Pinpoint the cell where the given text exists, returning its (x, y) midpoint coordinate. 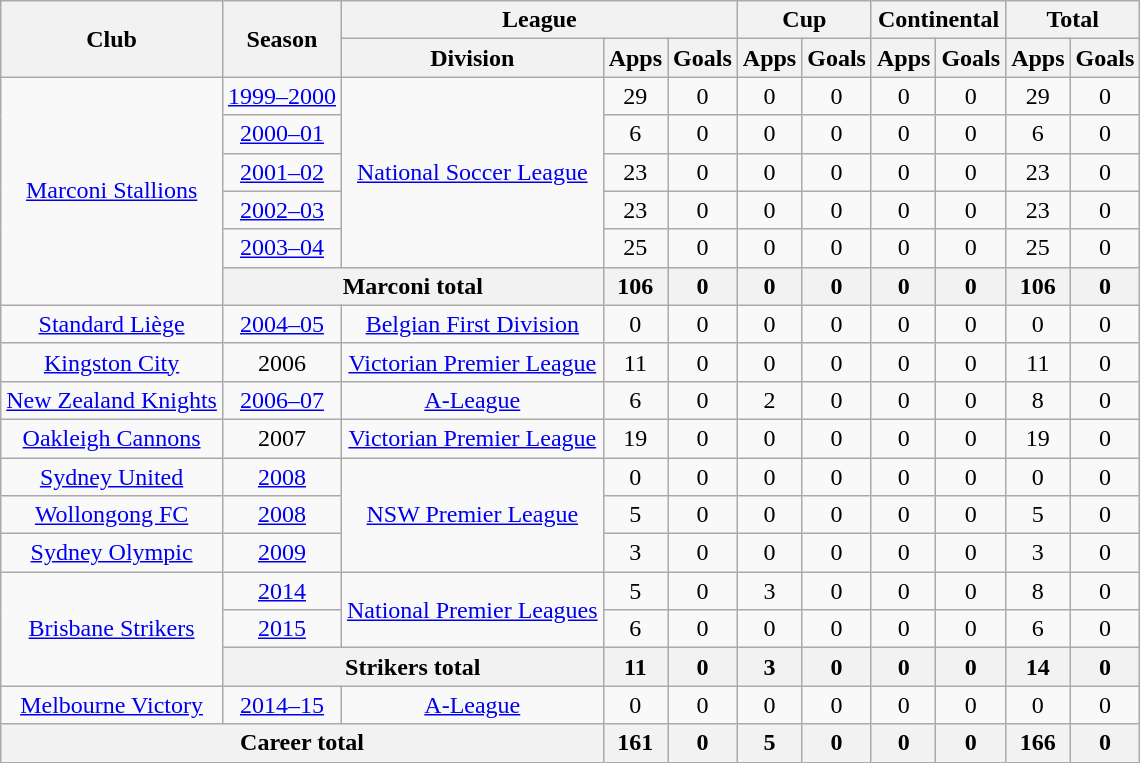
Standard Liège (112, 324)
161 (635, 743)
Club (112, 39)
Marconi Stallions (112, 191)
2001–02 (282, 172)
2014–15 (282, 705)
2009 (282, 553)
Oakleigh Cannons (112, 438)
2006 (282, 362)
League (539, 20)
Wollongong FC (112, 515)
Season (282, 39)
2006–07 (282, 400)
2014 (282, 591)
National Premier Leagues (472, 610)
Sydney Olympic (112, 553)
National Soccer League (472, 172)
Strikers total (412, 667)
Cup (804, 20)
1999–2000 (282, 96)
2015 (282, 629)
Brisbane Strikers (112, 629)
2002–03 (282, 210)
14 (1038, 667)
2007 (282, 438)
Kingston City (112, 362)
2000–01 (282, 134)
Total (1073, 20)
Marconi total (412, 286)
NSW Premier League (472, 515)
2003–04 (282, 248)
Continental (938, 20)
2004–05 (282, 324)
Division (472, 58)
Melbourne Victory (112, 705)
Belgian First Division (472, 324)
Career total (302, 743)
Sydney United (112, 477)
New Zealand Knights (112, 400)
2 (769, 400)
166 (1038, 743)
